For the text-containing cell, return its midpoint in (x, y) coordinate format. 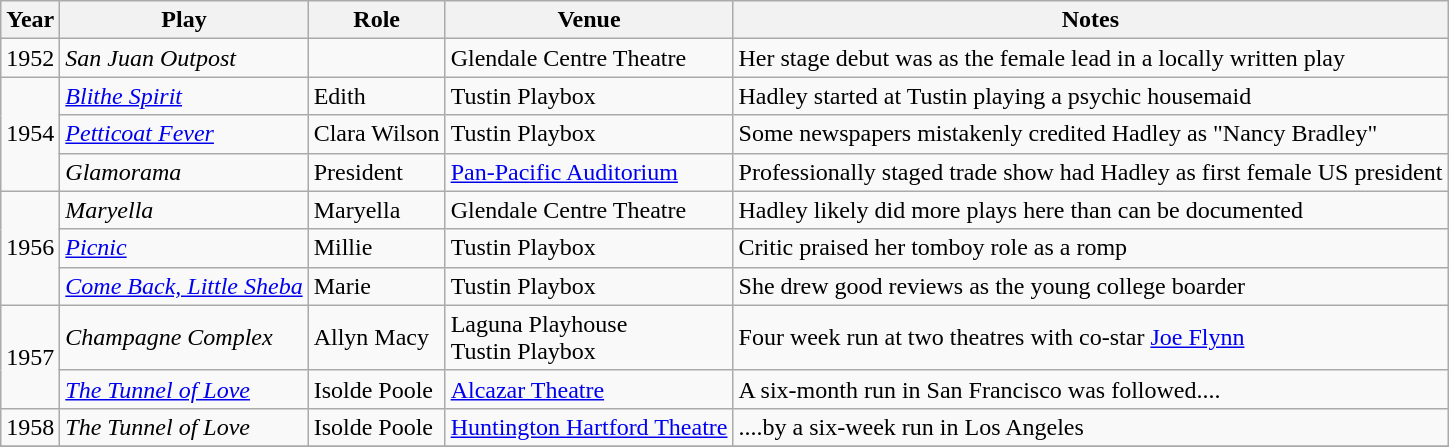
Blithe Spirit (184, 96)
....by a six-week run in Los Angeles (1090, 427)
Laguna PlayhouseTustin Playbox (589, 338)
Year (30, 20)
A six-month run in San Francisco was followed.... (1090, 389)
Hadley likely did more plays here than can be documented (1090, 210)
Champagne Complex (184, 338)
Picnic (184, 248)
Allyn Macy (376, 338)
Come Back, Little Sheba (184, 286)
Role (376, 20)
Edith (376, 96)
Hadley started at Tustin playing a psychic housemaid (1090, 96)
Glamorama (184, 172)
Four week run at two theatres with co-star Joe Flynn (1090, 338)
Clara Wilson (376, 134)
Petticoat Fever (184, 134)
1954 (30, 134)
San Juan Outpost (184, 58)
Professionally staged trade show had Hadley as first female US president (1090, 172)
Play (184, 20)
1956 (30, 248)
Her stage debut was as the female lead in a locally written play (1090, 58)
Some newspapers mistakenly credited Hadley as "Nancy Bradley" (1090, 134)
Huntington Hartford Theatre (589, 427)
Notes (1090, 20)
President (376, 172)
Millie (376, 248)
Alcazar Theatre (589, 389)
1952 (30, 58)
1957 (30, 356)
Critic praised her tomboy role as a romp (1090, 248)
She drew good reviews as the young college boarder (1090, 286)
Pan-Pacific Auditorium (589, 172)
Marie (376, 286)
1958 (30, 427)
Venue (589, 20)
